Identify which cell holds the provided text, then report its (X, Y) central coordinate. 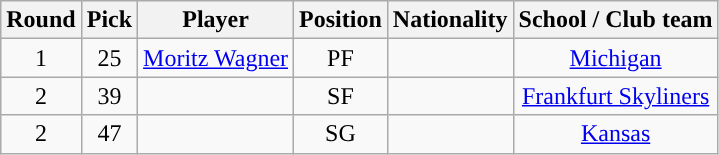
25 (109, 58)
PF (341, 58)
Round (41, 20)
Moritz Wagner (216, 58)
1 (41, 58)
Position (341, 20)
Player (216, 20)
47 (109, 134)
School / Club team (616, 20)
Frankfurt Skyliners (616, 96)
Nationality (450, 20)
SG (341, 134)
SF (341, 96)
Kansas (616, 134)
Pick (109, 20)
39 (109, 96)
Michigan (616, 58)
